Return [X, Y] of the center of cell containing provided text 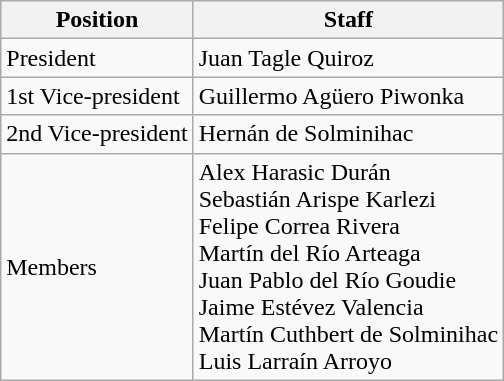
Members [97, 266]
Hernán de Solminihac [348, 134]
President [97, 58]
Juan Tagle Quiroz [348, 58]
Position [97, 20]
1st Vice-president [97, 96]
Staff [348, 20]
Guillermo Agüero Piwonka [348, 96]
2nd Vice-president [97, 134]
